Extract the [x, y] coordinate from the center of the cell holding the provided text.  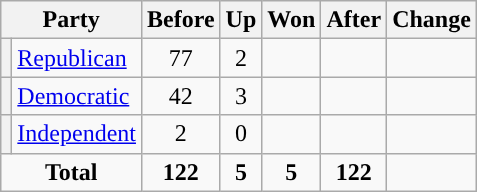
Total [72, 172]
77 [180, 58]
Independent [77, 134]
Democratic [77, 96]
Before [180, 20]
Republican [77, 58]
3 [241, 96]
Up [241, 20]
0 [241, 134]
Change [432, 20]
Won [292, 20]
42 [180, 96]
Party [72, 20]
After [354, 20]
